Find where the given text appears and provide that cell's center as (X, Y) coordinate. 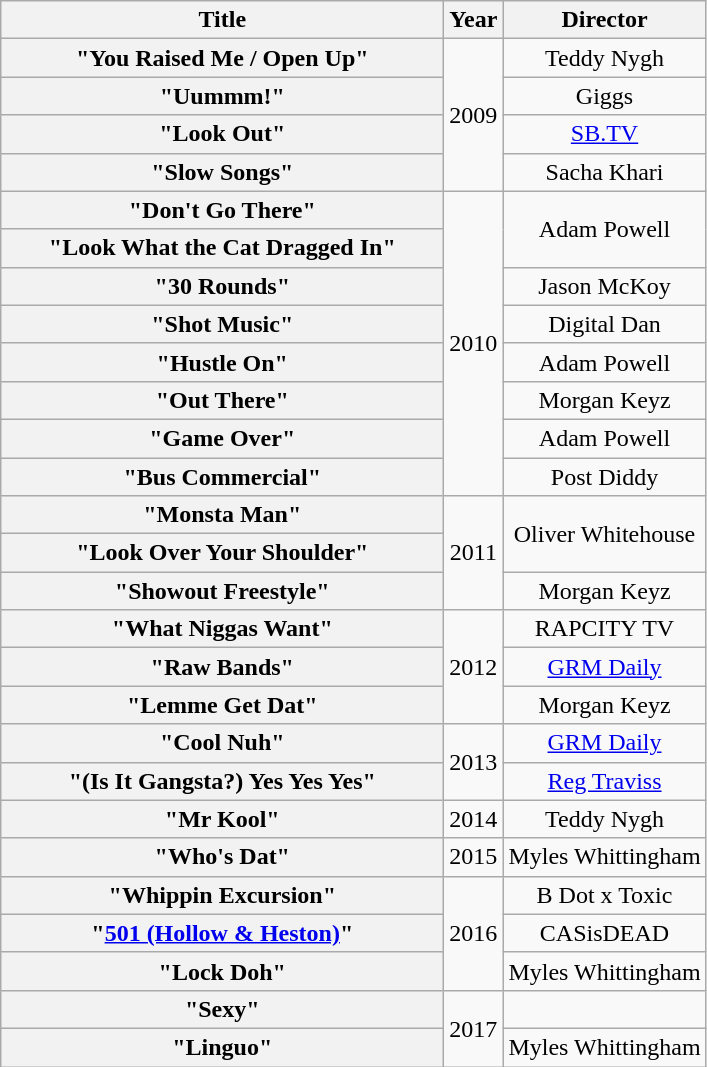
Title (222, 20)
"30 Rounds" (222, 286)
"Showout Freestyle" (222, 591)
Year (474, 20)
2012 (474, 667)
Sacha Khari (604, 172)
Giggs (604, 96)
2015 (474, 857)
"Whippin Excursion" (222, 895)
"Bus Commercial" (222, 477)
"(Is It Gangsta?) Yes Yes Yes" (222, 781)
"Lock Doh" (222, 971)
"Linguo" (222, 1047)
"What Niggas Want" (222, 629)
"Shot Music" (222, 324)
"Out There" (222, 400)
SB.TV (604, 134)
"Don't Go There" (222, 210)
2014 (474, 819)
"501 (Hollow & Heston)" (222, 933)
Digital Dan (604, 324)
RAPCITY TV (604, 629)
"Who's Dat" (222, 857)
2010 (474, 343)
2009 (474, 115)
"Mr Kool" (222, 819)
"Hustle On" (222, 362)
"Look What the Cat Dragged In" (222, 248)
"Monsta Man" (222, 515)
"Lemme Get Dat" (222, 705)
"Game Over" (222, 438)
"You Raised Me / Open Up" (222, 58)
Oliver Whitehouse (604, 534)
Jason McKoy (604, 286)
"Look Out" (222, 134)
"Sexy" (222, 1009)
2011 (474, 553)
"Uummm!" (222, 96)
"Look Over Your Shoulder" (222, 553)
"Raw Bands" (222, 667)
"Slow Songs" (222, 172)
2016 (474, 933)
2017 (474, 1028)
Reg Traviss (604, 781)
B Dot x Toxic (604, 895)
2013 (474, 762)
"Cool Nuh" (222, 743)
Post Diddy (604, 477)
Director (604, 20)
CASisDEAD (604, 933)
